Capture the cell that displays the provided text and extract its (X, Y) central coordinate. 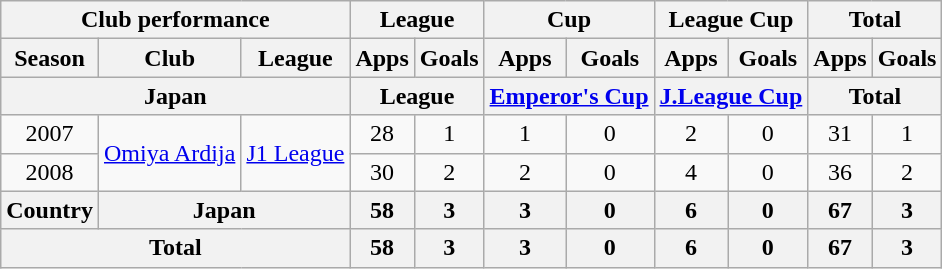
Club performance (176, 20)
Cup (569, 20)
2007 (50, 134)
Emperor's Cup (569, 96)
J1 League (296, 153)
Season (50, 58)
Omiya Ardija (169, 153)
Country (50, 210)
30 (382, 172)
4 (691, 172)
36 (840, 172)
J.League Cup (731, 96)
31 (840, 134)
28 (382, 134)
Club (169, 58)
League Cup (731, 20)
2008 (50, 172)
